Locate the cell with the specified text and output its [X, Y] center coordinate. 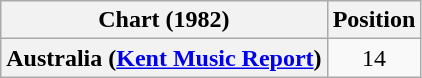
Position [374, 20]
Australia (Kent Music Report) [164, 58]
Chart (1982) [164, 20]
14 [374, 58]
